Search for the cell housing the specified text and yield its [x, y] center coordinate. 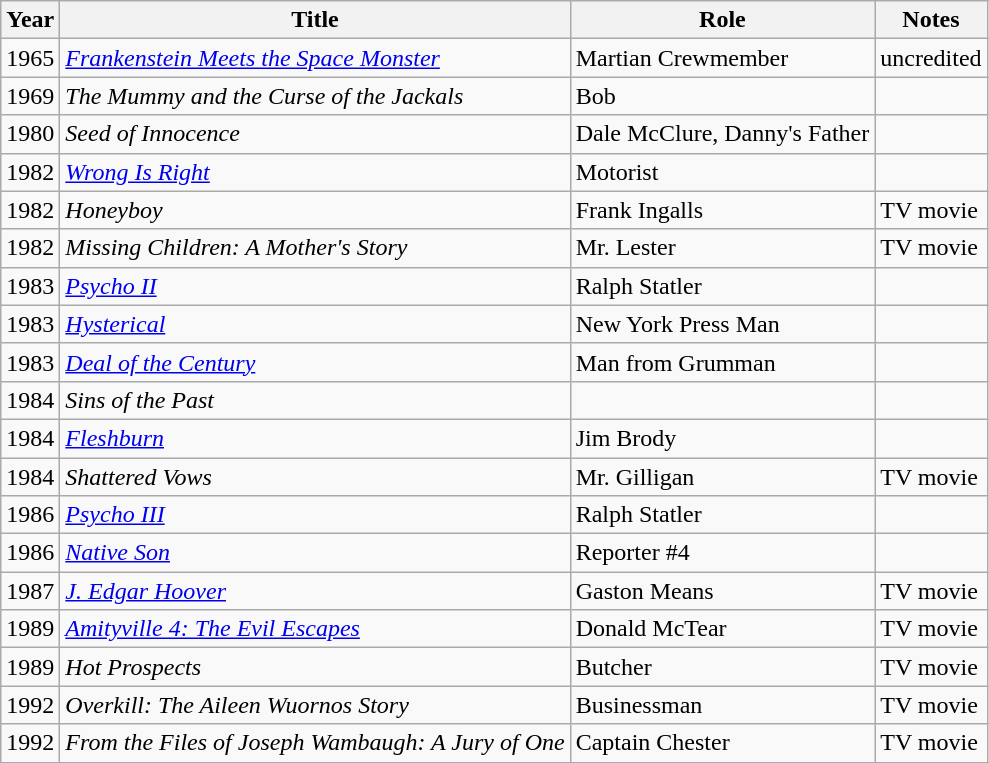
Wrong Is Right [315, 172]
Butcher [722, 667]
Year [30, 20]
Captain Chester [722, 743]
Man from Grumman [722, 362]
Amityville 4: The Evil Escapes [315, 629]
Jim Brody [722, 438]
Title [315, 20]
New York Press Man [722, 324]
Motorist [722, 172]
From the Files of Joseph Wambaugh: A Jury of One [315, 743]
Reporter #4 [722, 553]
Role [722, 20]
1987 [30, 591]
Frankenstein Meets the Space Monster [315, 58]
Martian Crewmember [722, 58]
Missing Children: A Mother's Story [315, 248]
1980 [30, 134]
Businessman [722, 705]
Shattered Vows [315, 477]
Frank Ingalls [722, 210]
Seed of Innocence [315, 134]
The Mummy and the Curse of the Jackals [315, 96]
uncredited [931, 58]
J. Edgar Hoover [315, 591]
1969 [30, 96]
Honeyboy [315, 210]
Deal of the Century [315, 362]
Hysterical [315, 324]
Mr. Lester [722, 248]
Bob [722, 96]
Notes [931, 20]
Psycho II [315, 286]
Psycho III [315, 515]
Dale McClure, Danny's Father [722, 134]
1965 [30, 58]
Overkill: The Aileen Wuornos Story [315, 705]
Native Son [315, 553]
Mr. Gilligan [722, 477]
Gaston Means [722, 591]
Donald McTear [722, 629]
Fleshburn [315, 438]
Sins of the Past [315, 400]
Hot Prospects [315, 667]
